Identify which cell holds the provided text, then report its [X, Y] central coordinate. 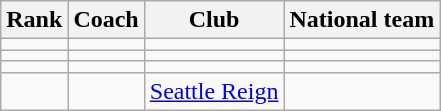
National team [362, 20]
Seattle Reign [214, 91]
Club [214, 20]
Coach [106, 20]
Rank [34, 20]
